Output the (x, y) coordinate of the center of the cell containing the given text.  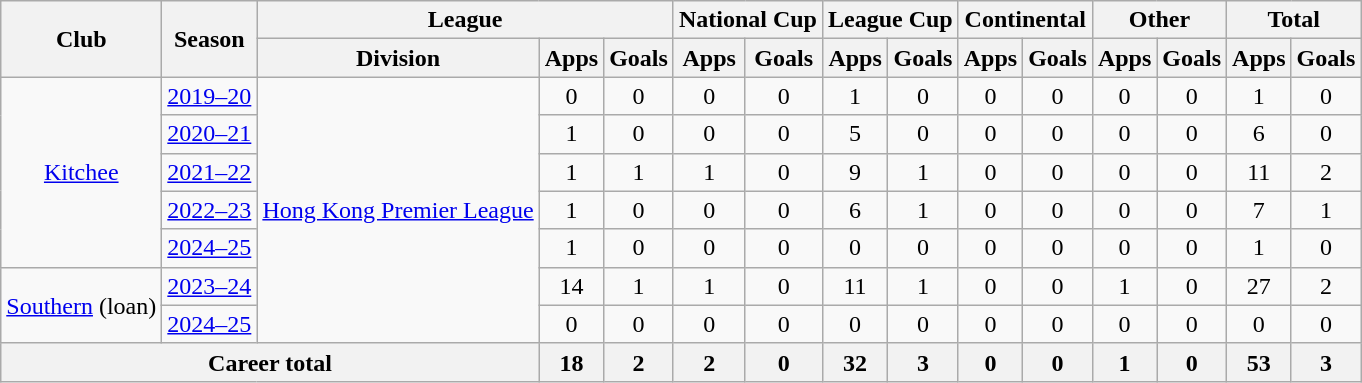
Season (210, 39)
League Cup (890, 20)
Club (82, 39)
Kitchee (82, 172)
5 (854, 134)
9 (854, 172)
Southern (loan) (82, 305)
Total (1294, 20)
Continental (1025, 20)
Other (1159, 20)
27 (1259, 286)
53 (1259, 362)
2020–21 (210, 134)
2021–22 (210, 172)
2022–23 (210, 210)
Division (398, 58)
18 (571, 362)
7 (1259, 210)
National Cup (748, 20)
Hong Kong Premier League (398, 210)
Career total (270, 362)
League (466, 20)
14 (571, 286)
2019–20 (210, 96)
32 (854, 362)
2023–24 (210, 286)
